Scan for the cell matching the given text and deliver its (X, Y) coordinate at center. 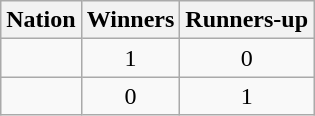
Runners-up (247, 20)
Winners (130, 20)
Nation (41, 20)
